Pinpoint the cell where the given text exists, returning its (X, Y) midpoint coordinate. 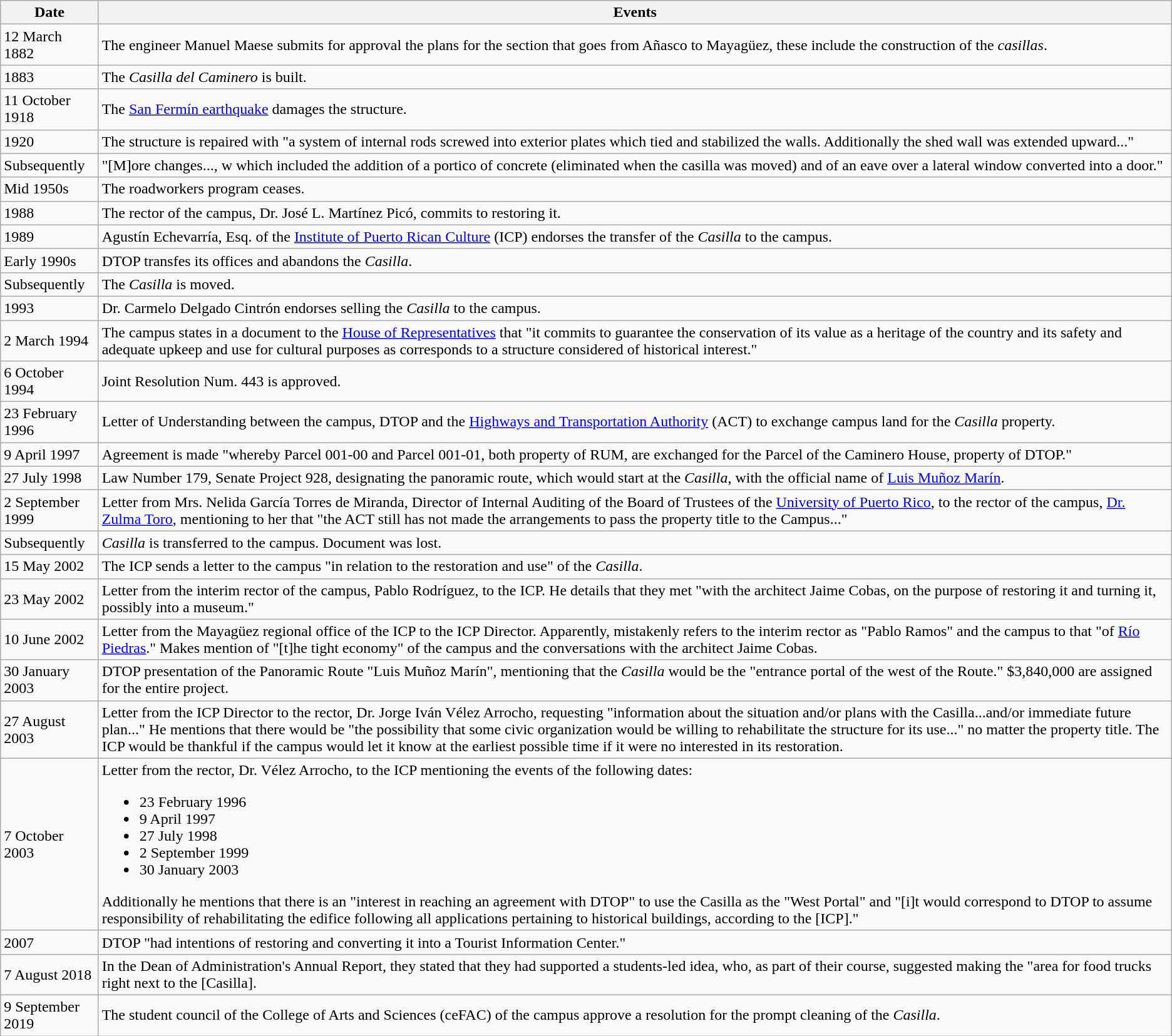
1993 (49, 308)
2 September 1999 (49, 511)
12 March 1882 (49, 45)
1920 (49, 141)
30 January 2003 (49, 680)
1883 (49, 77)
1988 (49, 213)
2 March 1994 (49, 341)
11 October 1918 (49, 109)
The Casilla is moved. (635, 284)
7 October 2003 (49, 844)
Mid 1950s (49, 189)
DTOP transfes its offices and abandons the Casilla. (635, 260)
6 October 1994 (49, 382)
Law Number 179, Senate Project 928, designating the panoramic route, which would start at the Casilla, with the official name of Luis Muñoz Marín. (635, 478)
DTOP "had intentions of restoring and converting it into a Tourist Information Center." (635, 942)
9 September 2019 (49, 1015)
Dr. Carmelo Delgado Cintrón endorses selling the Casilla to the campus. (635, 308)
Agustín Echevarría, Esq. of the Institute of Puerto Rican Culture (ICP) endorses the transfer of the Casilla to the campus. (635, 237)
The San Fermín earthquake damages the structure. (635, 109)
The Casilla del Caminero is built. (635, 77)
The student council of the College of Arts and Sciences (ceFAC) of the campus approve a resolution for the prompt cleaning of the Casilla. (635, 1015)
The ICP sends a letter to the campus "in relation to the restoration and use" of the Casilla. (635, 567)
The rector of the campus, Dr. José L. Martínez Picó, commits to restoring it. (635, 213)
Date (49, 13)
7 August 2018 (49, 974)
23 February 1996 (49, 422)
2007 (49, 942)
Joint Resolution Num. 443 is approved. (635, 382)
23 May 2002 (49, 598)
9 April 1997 (49, 454)
10 June 2002 (49, 640)
27 July 1998 (49, 478)
1989 (49, 237)
15 May 2002 (49, 567)
The roadworkers program ceases. (635, 189)
27 August 2003 (49, 729)
Early 1990s (49, 260)
Events (635, 13)
Casilla is transferred to the campus. Document was lost. (635, 543)
